Capture the cell that displays the provided text and extract its [x, y] central coordinate. 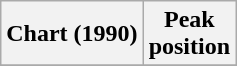
Chart (1990) [72, 34]
Peakposition [189, 34]
